Capture the cell that displays the provided text and extract its [x, y] central coordinate. 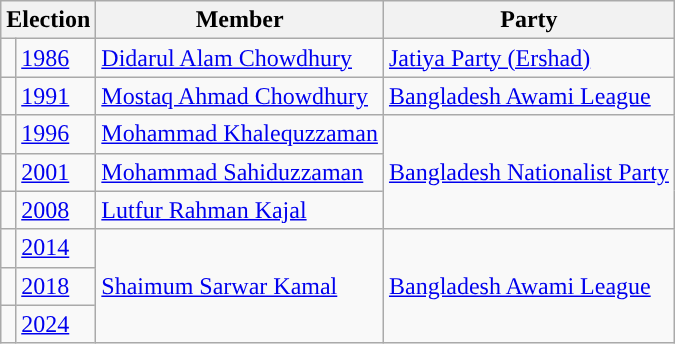
2024 [56, 324]
Lutfur Rahman Kajal [240, 210]
Bangladesh Nationalist Party [528, 172]
Mostaq Ahmad Chowdhury [240, 96]
Didarul Alam Chowdhury [240, 58]
1991 [56, 96]
Member [240, 20]
1986 [56, 58]
2008 [56, 210]
Shaimum Sarwar Kamal [240, 286]
Mohammad Khalequzzaman [240, 134]
2018 [56, 286]
Election [48, 20]
2001 [56, 172]
Jatiya Party (Ershad) [528, 58]
2014 [56, 248]
Mohammad Sahiduzzaman [240, 172]
1996 [56, 134]
Party [528, 20]
